For the text-containing cell, return its midpoint in (X, Y) coordinate format. 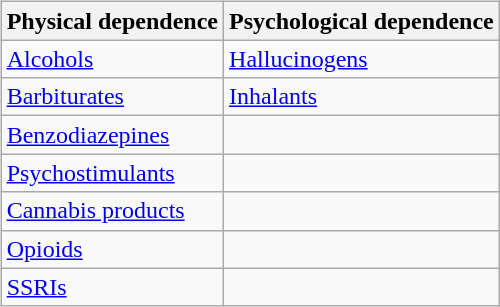
Inhalants (362, 97)
Physical dependence (112, 21)
Opioids (112, 249)
Psychostimulants (112, 173)
Cannabis products (112, 211)
Benzodiazepines (112, 135)
Hallucinogens (362, 59)
Barbiturates (112, 97)
SSRIs (112, 287)
Psychological dependence (362, 21)
Alcohols (112, 59)
